Output the (X, Y) coordinate of the center of the cell containing the given text.  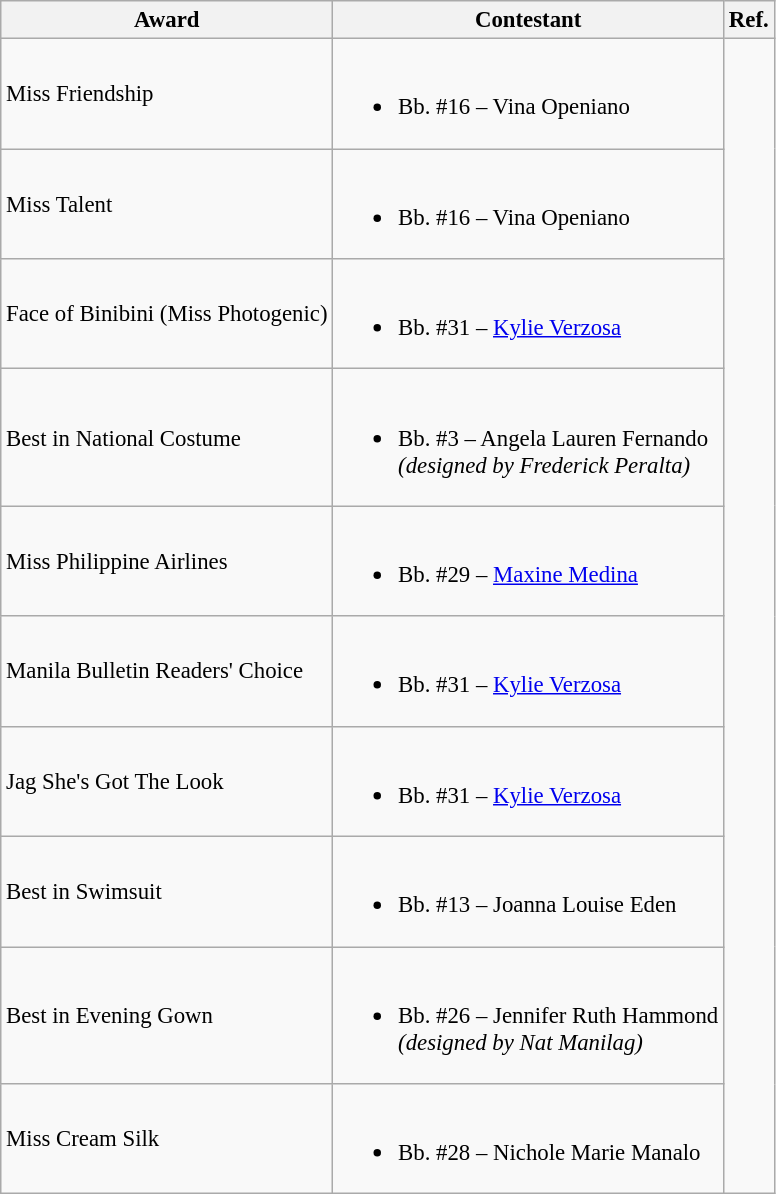
Bb. #13 – Joanna Louise Eden (528, 892)
Face of Binibini (Miss Photogenic) (167, 314)
Bb. #26 – Jennifer Ruth Hammond(designed by Nat Manilag) (528, 1016)
Miss Philippine Airlines (167, 561)
Bb. #3 – Angela Lauren Fernando(designed by Frederick Peralta) (528, 438)
Best in Swimsuit (167, 892)
Bb. #28 – Nichole Marie Manalo (528, 1139)
Bb. #29 – Maxine Medina (528, 561)
Manila Bulletin Readers' Choice (167, 671)
Jag She's Got The Look (167, 781)
Best in National Costume (167, 438)
Miss Cream Silk (167, 1139)
Best in Evening Gown (167, 1016)
Miss Talent (167, 204)
Ref. (749, 20)
Contestant (528, 20)
Miss Friendship (167, 94)
Award (167, 20)
